Search for the cell housing the specified text and yield its [X, Y] center coordinate. 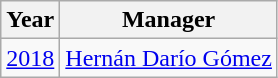
Manager [169, 20]
Hernán Darío Gómez [169, 58]
2018 [30, 58]
Year [30, 20]
